Return the (X, Y) coordinate for the center point of the cell that contains the specified text.  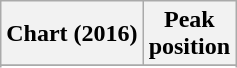
Chart (2016) (72, 34)
Peakposition (189, 34)
